Identify which cell holds the provided text, then report its [x, y] central coordinate. 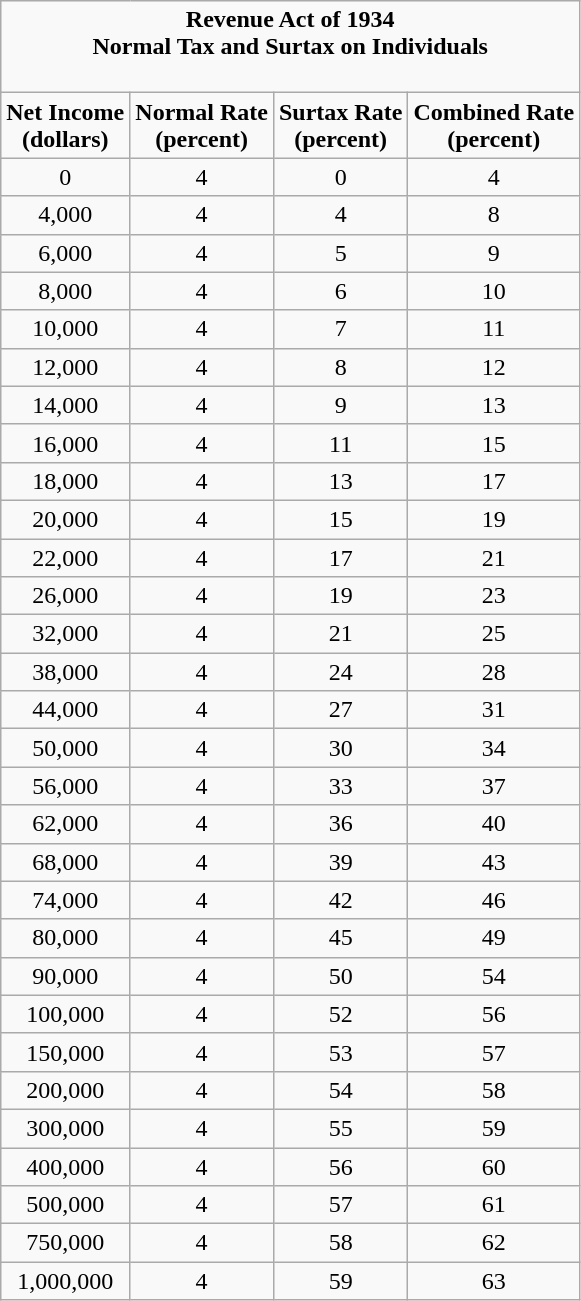
90,000 [66, 976]
62,000 [66, 824]
16,000 [66, 443]
25 [494, 634]
45 [340, 938]
38,000 [66, 672]
63 [494, 1281]
Combined Rate(percent) [494, 126]
44,000 [66, 710]
12 [494, 367]
Net Income(dollars) [66, 126]
12,000 [66, 367]
300,000 [66, 1128]
400,000 [66, 1167]
500,000 [66, 1205]
10 [494, 291]
6 [340, 291]
28 [494, 672]
80,000 [66, 938]
Surtax Rate(percent) [340, 126]
43 [494, 862]
22,000 [66, 557]
5 [340, 253]
55 [340, 1128]
50,000 [66, 748]
24 [340, 672]
74,000 [66, 900]
14,000 [66, 405]
150,000 [66, 1052]
4,000 [66, 215]
40 [494, 824]
8,000 [66, 291]
68,000 [66, 862]
7 [340, 329]
52 [340, 1014]
39 [340, 862]
750,000 [66, 1243]
42 [340, 900]
53 [340, 1052]
20,000 [66, 519]
23 [494, 596]
61 [494, 1205]
34 [494, 748]
60 [494, 1167]
200,000 [66, 1090]
50 [340, 976]
31 [494, 710]
100,000 [66, 1014]
Normal Rate(percent) [202, 126]
Revenue Act of 1934Normal Tax and Surtax on Individuals [290, 47]
33 [340, 786]
36 [340, 824]
6,000 [66, 253]
30 [340, 748]
26,000 [66, 596]
27 [340, 710]
62 [494, 1243]
1,000,000 [66, 1281]
37 [494, 786]
18,000 [66, 481]
46 [494, 900]
10,000 [66, 329]
32,000 [66, 634]
49 [494, 938]
56,000 [66, 786]
